Identify which cell holds the provided text, then report its [X, Y] central coordinate. 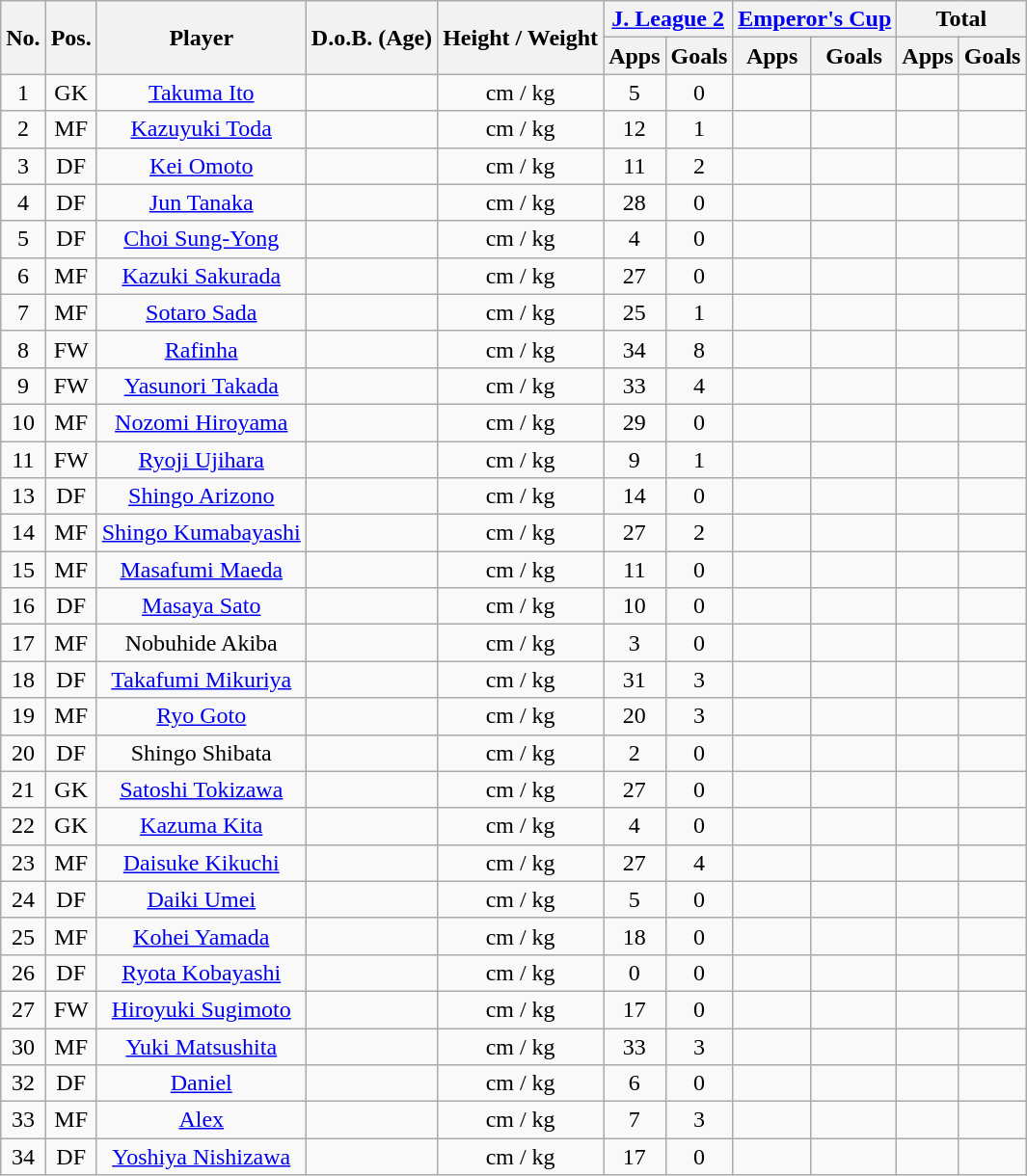
Takuma Ito [201, 93]
Kazuma Kita [201, 826]
19 [23, 716]
16 [23, 606]
Masafumi Maeda [201, 570]
Yasunori Takada [201, 386]
Ryoji Ujihara [201, 460]
Daniel [201, 1083]
J. League 2 [668, 19]
Yoshiya Nishizawa [201, 1157]
Hiroyuki Sugimoto [201, 1009]
24 [23, 899]
13 [23, 496]
Shingo Shibata [201, 753]
Nobuhide Akiba [201, 643]
Shingo Kumabayashi [201, 533]
Height / Weight [521, 38]
21 [23, 789]
Emperor's Cup [815, 19]
32 [23, 1083]
12 [635, 129]
Total [961, 19]
Ryo Goto [201, 716]
Kazuyuki Toda [201, 129]
29 [635, 422]
Rafinha [201, 349]
Satoshi Tokizawa [201, 789]
Shingo Arizono [201, 496]
Kei Omoto [201, 166]
Alex [201, 1120]
Pos. [71, 38]
Yuki Matsushita [201, 1046]
23 [23, 863]
Masaya Sato [201, 606]
Jun Tanaka [201, 202]
28 [635, 202]
31 [635, 680]
Kohei Yamada [201, 936]
22 [23, 826]
No. [23, 38]
30 [23, 1046]
D.o.B. (Age) [371, 38]
Ryota Kobayashi [201, 973]
Nozomi Hiroyama [201, 422]
Choi Sung-Yong [201, 239]
Daiki Umei [201, 899]
Daisuke Kikuchi [201, 863]
26 [23, 973]
15 [23, 570]
Kazuki Sakurada [201, 276]
Sotaro Sada [201, 312]
Player [201, 38]
Takafumi Mikuriya [201, 680]
